Provide the (x, y) coordinate of the cell's center where the given text is located.  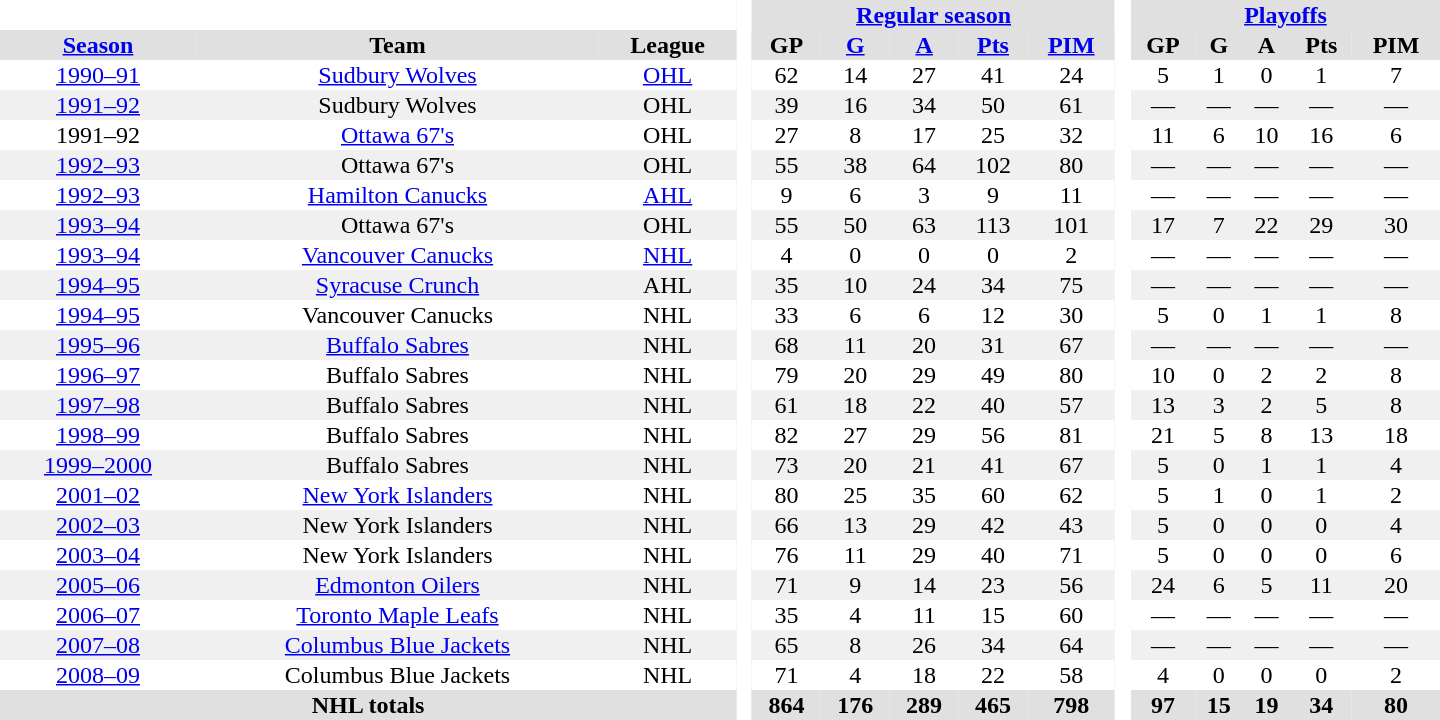
176 (856, 705)
102 (994, 165)
31 (994, 345)
1990–91 (98, 75)
38 (856, 165)
465 (994, 705)
1996–97 (98, 375)
42 (994, 525)
65 (786, 645)
Regular season (934, 15)
1997–98 (98, 405)
81 (1071, 435)
Toronto Maple Leafs (398, 615)
NHL totals (368, 705)
Playoffs (1286, 15)
1998–99 (98, 435)
12 (994, 315)
113 (994, 225)
Hamilton Canucks (398, 195)
32 (1071, 135)
Edmonton Oilers (398, 585)
57 (1071, 405)
75 (1071, 285)
66 (786, 525)
2008–09 (98, 675)
68 (786, 345)
39 (786, 105)
97 (1163, 705)
76 (786, 555)
2001–02 (98, 495)
864 (786, 705)
289 (924, 705)
2006–07 (98, 615)
1995–96 (98, 345)
Syracuse Crunch (398, 285)
26 (924, 645)
33 (786, 315)
2003–04 (98, 555)
79 (786, 375)
43 (1071, 525)
73 (786, 465)
League (668, 45)
63 (924, 225)
1999–2000 (98, 465)
Season (98, 45)
Team (398, 45)
82 (786, 435)
23 (994, 585)
19 (1267, 705)
49 (994, 375)
101 (1071, 225)
2002–03 (98, 525)
58 (1071, 675)
2007–08 (98, 645)
2005–06 (98, 585)
798 (1071, 705)
